Detect which cell encompasses the target text, then output its (x, y) center coordinate. 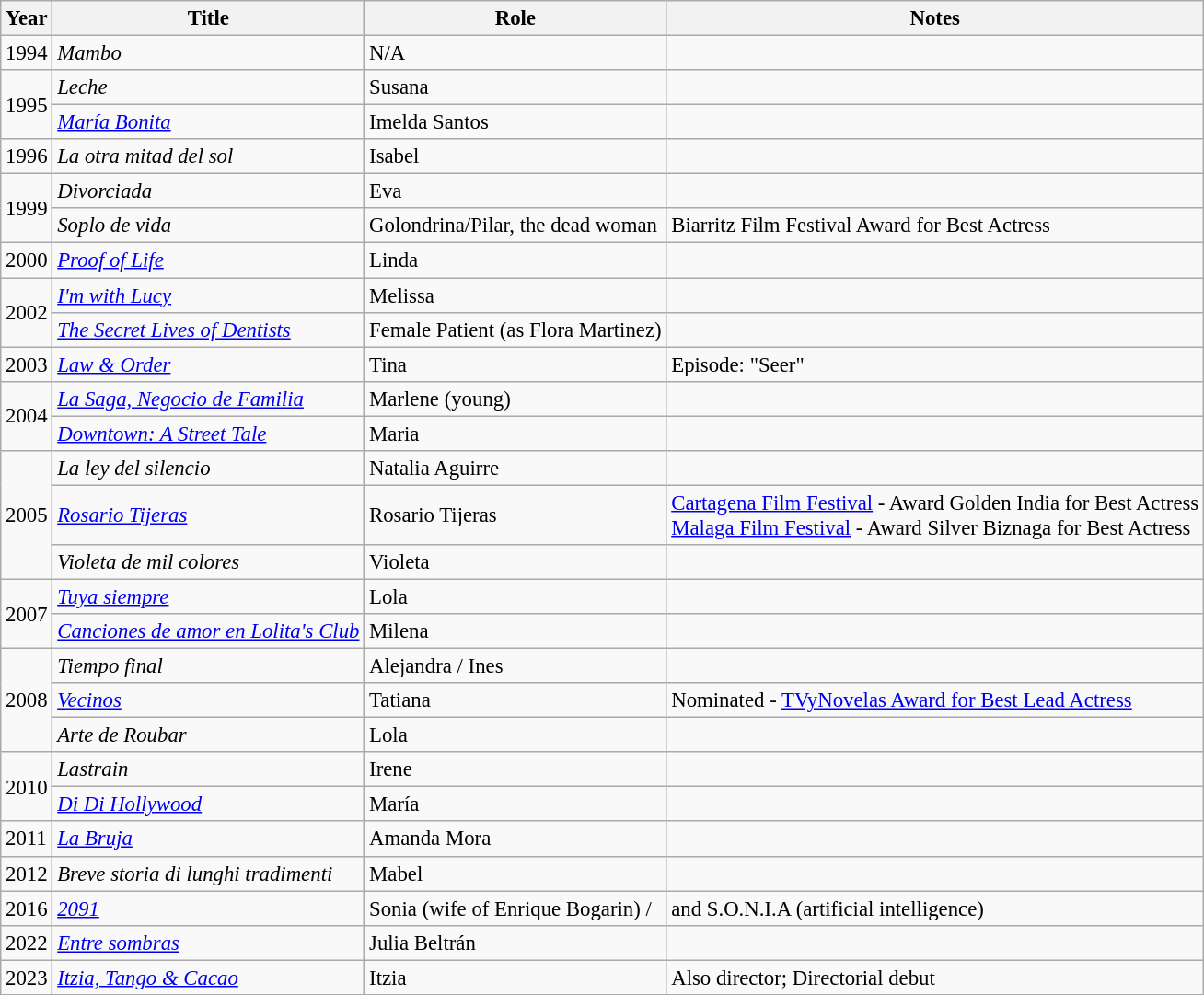
Downtown: A Street Tale (208, 434)
Also director; Directorial debut (935, 978)
1996 (27, 156)
N/A (515, 53)
María (515, 804)
2000 (27, 260)
2010 (27, 786)
2091 (208, 908)
Maria (515, 434)
Tatiana (515, 700)
2004 (27, 416)
Sonia (wife of Enrique Bogarin) / (515, 908)
Arte de Roubar (208, 735)
Itzia (515, 978)
Milena (515, 631)
Tuya siempre (208, 596)
Title (208, 18)
Violeta de mil colores (208, 562)
and S.O.N.I.A (artificial intelligence) (935, 908)
Julia Beltrán (515, 943)
2007 (27, 613)
Tiempo final (208, 666)
Susana (515, 87)
La Saga, Negocio de Familia (208, 399)
Year (27, 18)
La ley del silencio (208, 469)
2022 (27, 943)
2016 (27, 908)
2023 (27, 978)
Mabel (515, 874)
Notes (935, 18)
Female Patient (as Flora Martinez) (515, 330)
Law & Order (208, 364)
1994 (27, 53)
Alejandra / Ines (515, 666)
2011 (27, 839)
Imelda Santos (515, 122)
Melissa (515, 295)
Isabel (515, 156)
Irene (515, 769)
Episode: "Seer" (935, 364)
Biarritz Film Festival Award for Best Actress (935, 226)
Leche (208, 87)
María Bonita (208, 122)
Eva (515, 191)
Violeta (515, 562)
1999 (27, 208)
Entre sombras (208, 943)
Canciones de amor en Lolita's Club (208, 631)
La Bruja (208, 839)
Linda (515, 260)
2005 (27, 515)
Soplo de vida (208, 226)
Nominated - TVyNovelas Award for Best Lead Actress (935, 700)
2008 (27, 701)
Golondrina/Pilar, the dead woman (515, 226)
The Secret Lives of Dentists (208, 330)
Vecinos (208, 700)
Natalia Aguirre (515, 469)
Tina (515, 364)
Cartagena Film Festival - Award Golden India for Best ActressMalaga Film Festival - Award Silver Biznaga for Best Actress (935, 515)
Proof of Life (208, 260)
2012 (27, 874)
Marlene (young) (515, 399)
Divorciada (208, 191)
1995 (27, 105)
Itzia, Tango & Cacao (208, 978)
Amanda Mora (515, 839)
2002 (27, 313)
La otra mitad del sol (208, 156)
Lastrain (208, 769)
I'm with Lucy (208, 295)
Di Di Hollywood (208, 804)
Breve storia di lunghi tradimenti (208, 874)
2003 (27, 364)
Role (515, 18)
Mambo (208, 53)
